From the cell containing the given text, extract its center point as [X, Y] coordinate. 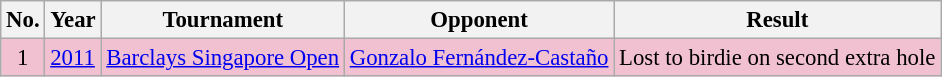
Gonzalo Fernández-Castaño [478, 58]
Opponent [478, 20]
1 [23, 58]
Result [778, 20]
Tournament [222, 20]
Barclays Singapore Open [222, 58]
Year [73, 20]
Lost to birdie on second extra hole [778, 58]
No. [23, 20]
2011 [73, 58]
